Find where the given text appears and provide that cell's center as [x, y] coordinate. 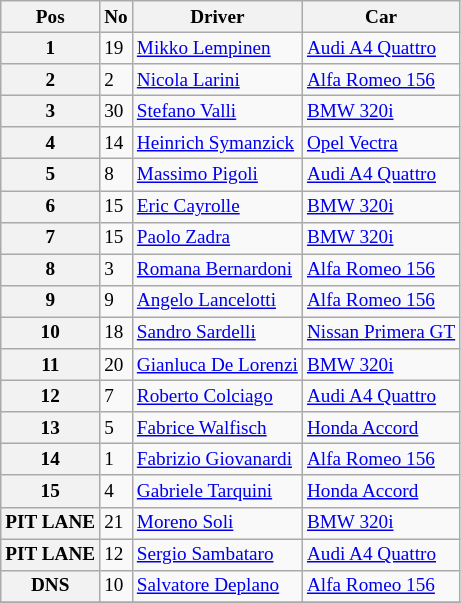
18 [116, 333]
13 [50, 428]
DNS [50, 586]
Romana Bernardoni [217, 270]
20 [116, 365]
Opel Vectra [380, 143]
Driver [217, 17]
Salvatore Deplano [217, 586]
Nissan Primera GT [380, 333]
Car [380, 17]
21 [116, 523]
Sandro Sardelli [217, 333]
19 [116, 48]
Gianluca De Lorenzi [217, 365]
Roberto Colciago [217, 396]
Mikko Lempinen [217, 48]
6 [50, 206]
Eric Cayrolle [217, 206]
Moreno Soli [217, 523]
11 [50, 365]
Paolo Zadra [217, 238]
Fabrizio Giovanardi [217, 460]
Sergio Sambataro [217, 554]
Stefano Valli [217, 111]
Nicola Larini [217, 80]
Heinrich Symanzick [217, 143]
Angelo Lancelotti [217, 301]
No [116, 17]
Massimo Pigoli [217, 175]
30 [116, 111]
Pos [50, 17]
Gabriele Tarquini [217, 491]
Fabrice Walfisch [217, 428]
